Return (X, Y) of the center of cell containing provided text 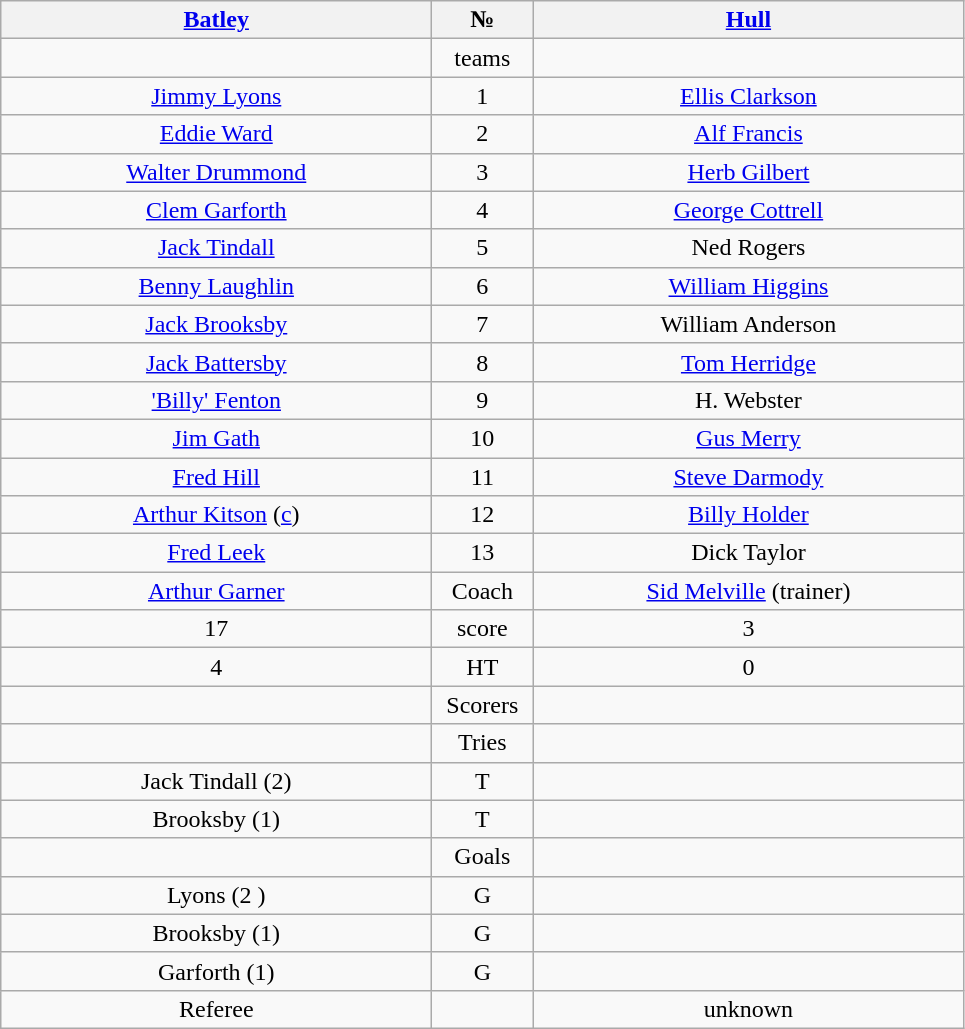
William Higgins (748, 286)
11 (482, 477)
Arthur Garner (216, 591)
Goals (482, 857)
Jack Tindall (216, 248)
9 (482, 400)
7 (482, 324)
Jack Brooksby (216, 324)
17 (216, 629)
Tom Herridge (748, 362)
10 (482, 438)
Ellis Clarkson (748, 96)
HT (482, 667)
Ned Rogers (748, 248)
Steve Darmody (748, 477)
6 (482, 286)
12 (482, 515)
0 (748, 667)
8 (482, 362)
1 (482, 96)
Jack Battersby (216, 362)
Eddie Ward (216, 134)
H. Webster (748, 400)
Tries (482, 743)
Coach (482, 591)
score (482, 629)
2 (482, 134)
13 (482, 553)
George Cottrell (748, 210)
Alf Francis (748, 134)
Referee (216, 1009)
Jimmy Lyons (216, 96)
Arthur Kitson (c) (216, 515)
Herb Gilbert (748, 172)
№ (482, 20)
Jim Gath (216, 438)
Walter Drummond (216, 172)
Batley (216, 20)
Lyons (2 ) (216, 895)
teams (482, 58)
Fred Hill (216, 477)
William Anderson (748, 324)
Gus Merry (748, 438)
Clem Garforth (216, 210)
'Billy' Fenton (216, 400)
5 (482, 248)
Fred Leek (216, 553)
Benny Laughlin (216, 286)
unknown (748, 1009)
Sid Melville (trainer) (748, 591)
Billy Holder (748, 515)
Garforth (1) (216, 971)
Dick Taylor (748, 553)
Scorers (482, 705)
Hull (748, 20)
Jack Tindall (2) (216, 781)
